Return the (x, y) coordinate for the center point of the cell that contains the specified text.  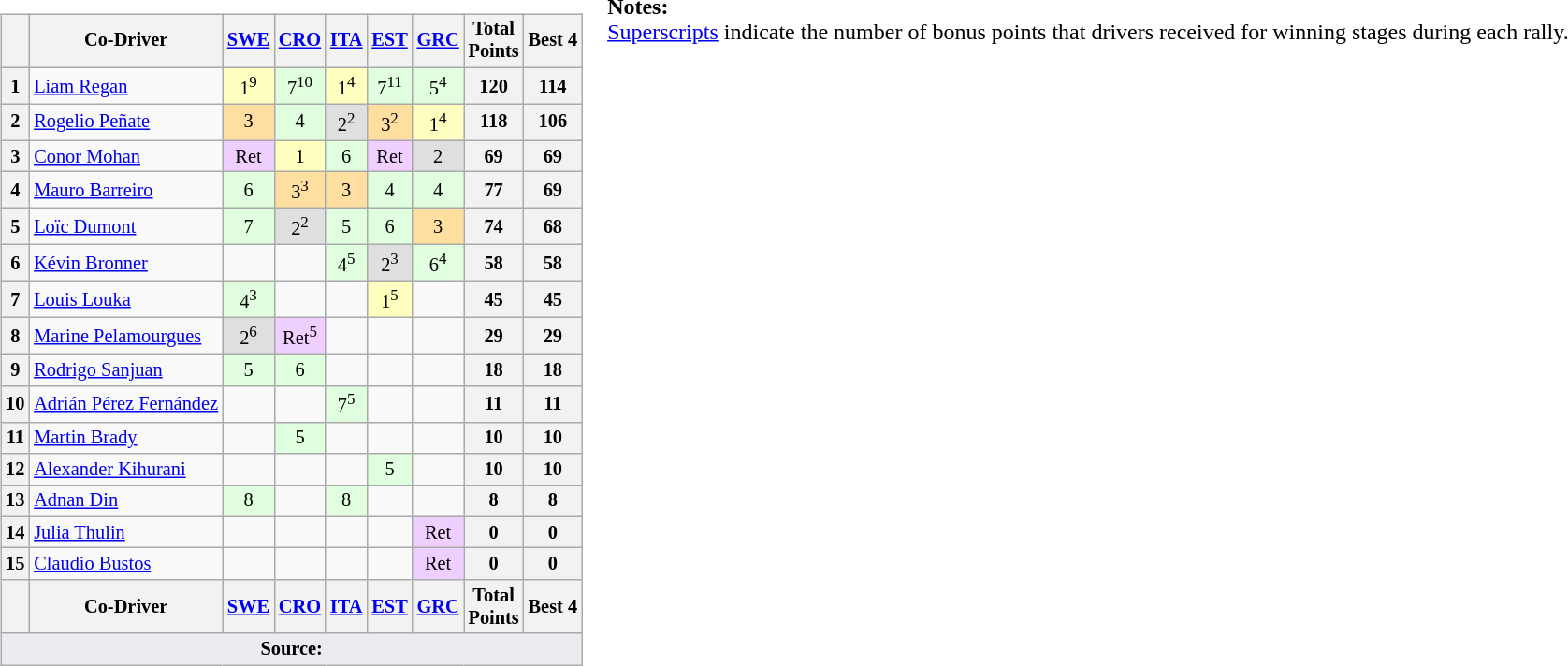
Adrián Pérez Fernández (125, 404)
114 (553, 86)
Kévin Bronner (125, 264)
Conor Mohan (125, 156)
26 (249, 337)
Martin Brady (125, 438)
9 (15, 370)
Marine Pelamourgues (125, 337)
64 (438, 264)
54 (438, 86)
Ret5 (299, 337)
Rogelio Peñate (125, 122)
Mauro Barreiro (125, 191)
19 (249, 86)
12 (15, 470)
Julia Thulin (125, 532)
118 (494, 122)
Alexander Kihurani (125, 470)
Liam Regan (125, 86)
23 (389, 264)
77 (494, 191)
Louis Louka (125, 299)
Loïc Dumont (125, 226)
32 (389, 122)
68 (553, 226)
Rodrigo Sanjuan (125, 370)
75 (346, 404)
33 (299, 191)
Source: (292, 649)
711 (389, 86)
43 (249, 299)
74 (494, 226)
120 (494, 86)
Adnan Din (125, 501)
Claudio Bustos (125, 564)
710 (299, 86)
13 (15, 501)
106 (553, 122)
